Scan for the cell matching the given text and deliver its [X, Y] coordinate at center. 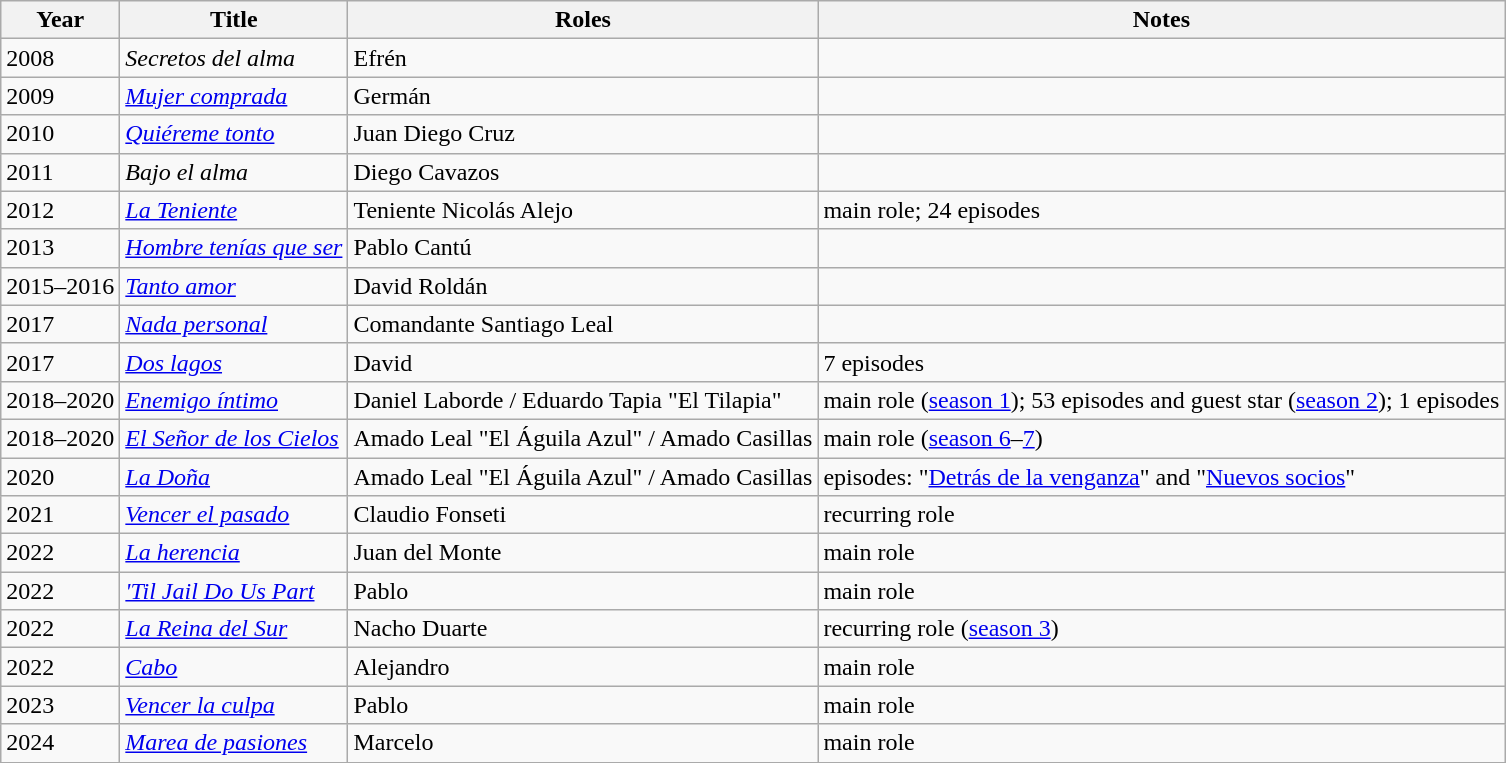
Roles [583, 20]
2023 [60, 705]
Efrén [583, 58]
Vencer la culpa [234, 705]
Daniel Laborde / Eduardo Tapia "El Tilapia" [583, 400]
Title [234, 20]
2021 [60, 515]
2011 [60, 172]
2013 [60, 248]
Teniente Nicolás Alejo [583, 210]
La Reina del Sur [234, 629]
La Teniente [234, 210]
Pablo Cantú [583, 248]
Comandante Santiago Leal [583, 324]
Hombre tenías que ser [234, 248]
Juan Diego Cruz [583, 134]
main role (season 1); 53 episodes and guest star (season 2); 1 episodes [1162, 400]
Mujer comprada [234, 96]
Notes [1162, 20]
Juan del Monte [583, 553]
Enemigo íntimo [234, 400]
Alejandro [583, 667]
2012 [60, 210]
Diego Cavazos [583, 172]
recurring role (season 3) [1162, 629]
Marcelo [583, 743]
2010 [60, 134]
Secretos del alma [234, 58]
main role; 24 episodes [1162, 210]
2015–2016 [60, 286]
2008 [60, 58]
David Roldán [583, 286]
Year [60, 20]
recurring role [1162, 515]
David [583, 362]
Tanto amor [234, 286]
'Til Jail Do Us Part [234, 591]
Germán [583, 96]
Vencer el pasado [234, 515]
Claudio Fonseti [583, 515]
La herencia [234, 553]
Dos lagos [234, 362]
2009 [60, 96]
Nacho Duarte [583, 629]
2020 [60, 477]
La Doña [234, 477]
Bajo el alma [234, 172]
Nada personal [234, 324]
main role (season 6–7) [1162, 438]
7 episodes [1162, 362]
El Señor de los Cielos [234, 438]
episodes: "Detrás de la venganza" and "Nuevos socios" [1162, 477]
Marea de pasiones [234, 743]
Quiéreme tonto [234, 134]
2024 [60, 743]
Cabo [234, 667]
